Scan for the cell matching the given text and deliver its (x, y) coordinate at center. 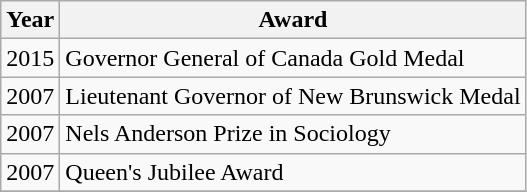
Nels Anderson Prize in Sociology (293, 134)
2015 (30, 58)
Governor General of Canada Gold Medal (293, 58)
Lieutenant Governor of New Brunswick Medal (293, 96)
Year (30, 20)
Queen's Jubilee Award (293, 172)
Award (293, 20)
